For the text-containing cell, return its midpoint in [X, Y] coordinate format. 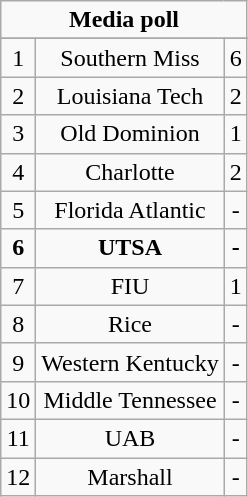
Southern Miss [130, 58]
3 [18, 134]
7 [18, 286]
Middle Tennessee [130, 400]
Media poll [124, 20]
9 [18, 362]
FIU [130, 286]
Old Dominion [130, 134]
Marshall [130, 477]
4 [18, 172]
Rice [130, 324]
Western Kentucky [130, 362]
Florida Atlantic [130, 210]
Charlotte [130, 172]
10 [18, 400]
UTSA [130, 248]
UAB [130, 438]
8 [18, 324]
Louisiana Tech [130, 96]
12 [18, 477]
5 [18, 210]
11 [18, 438]
